Identify which cell holds the provided text, then report its (x, y) central coordinate. 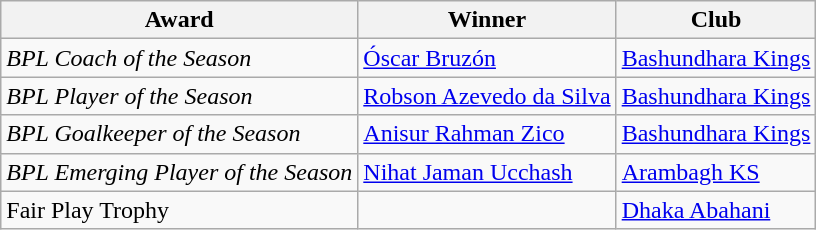
Award (180, 20)
Dhaka Abahani (716, 210)
Robson Azevedo da Silva (487, 96)
Fair Play Trophy (180, 210)
Óscar Bruzón (487, 58)
BPL Coach of the Season (180, 58)
BPL Player of the Season (180, 96)
BPL Goalkeeper of the Season (180, 134)
BPL Emerging Player of the Season (180, 172)
Winner (487, 20)
Arambagh KS (716, 172)
Anisur Rahman Zico (487, 134)
Nihat Jaman Ucchash (487, 172)
Club (716, 20)
